Return the (X, Y) coordinate for the center point of the cell that contains the specified text.  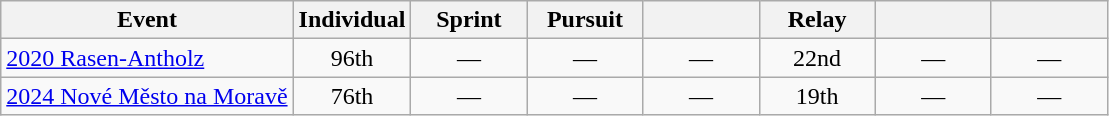
Individual (352, 20)
96th (352, 58)
2024 Nové Město na Moravě (147, 96)
19th (817, 96)
Pursuit (585, 20)
22nd (817, 58)
2020 Rasen-Antholz (147, 58)
Event (147, 20)
Relay (817, 20)
76th (352, 96)
Sprint (469, 20)
